Find where the given text appears and provide that cell's center as (x, y) coordinate. 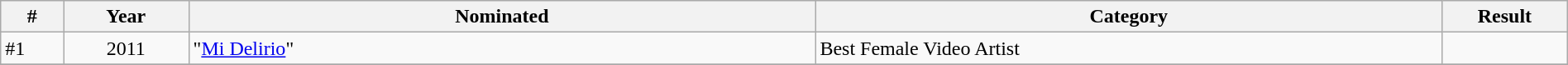
2011 (126, 48)
Best Female Video Artist (1129, 48)
Category (1129, 17)
Year (126, 17)
Result (1505, 17)
#1 (32, 48)
"Mi Delirio" (502, 48)
# (32, 17)
Nominated (502, 17)
